Pinpoint the cell where the given text exists, returning its [x, y] midpoint coordinate. 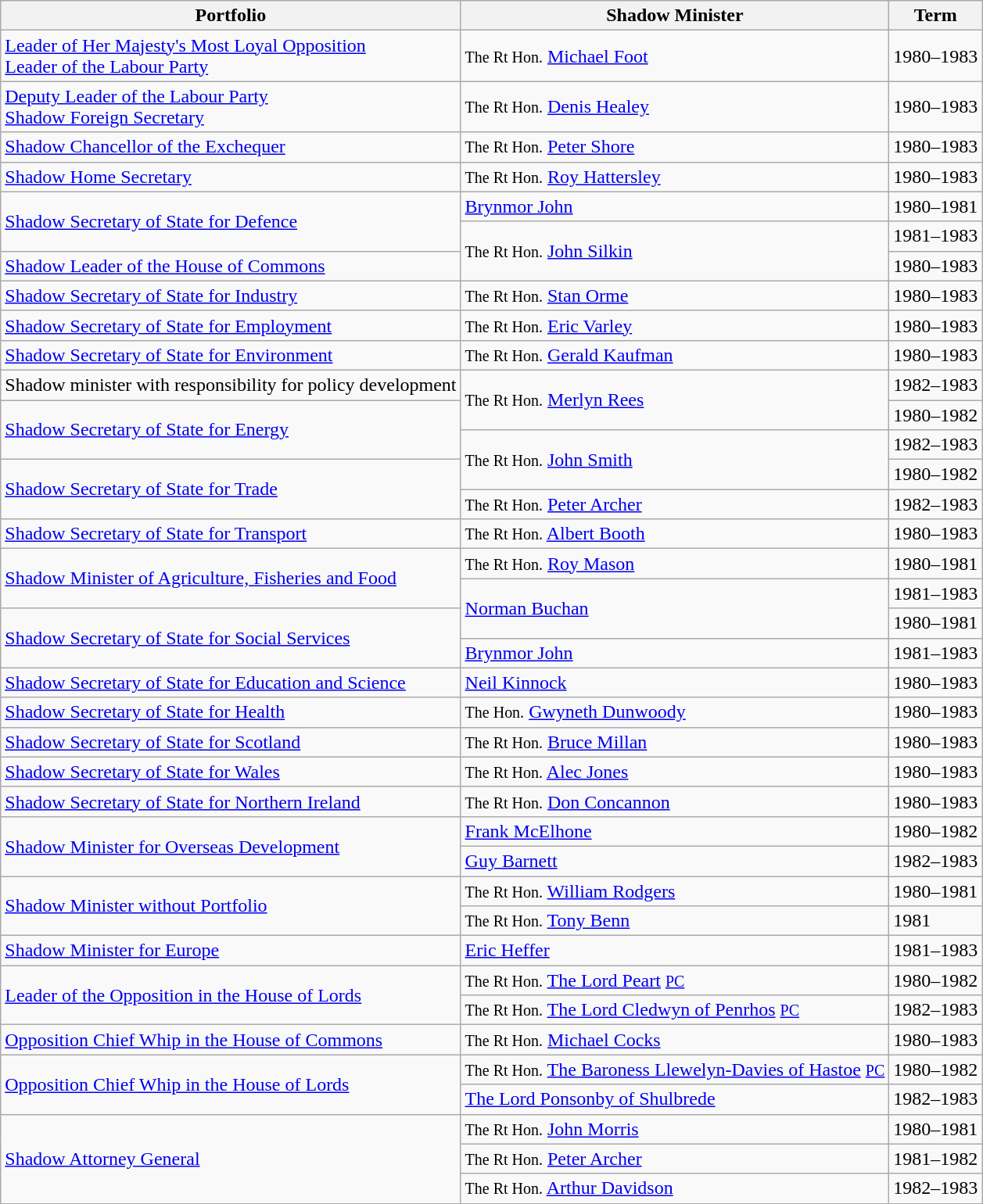
Shadow Home Secretary [231, 177]
Leader of the Opposition in the House of Lords [231, 995]
Shadow Secretary of State for Health [231, 712]
Shadow Minister [675, 16]
Eric Heffer [675, 951]
Shadow Secretary of State for Education and Science [231, 683]
Opposition Chief Whip in the House of Lords [231, 1084]
The Rt Hon. Roy Mason [675, 564]
Shadow Minister for Europe [231, 951]
The Rt Hon. Peter Shore [675, 147]
Neil Kinnock [675, 683]
The Rt Hon. John Silkin [675, 251]
The Rt Hon. Michael Foot [675, 56]
The Lord Ponsonby of Shulbrede [675, 1099]
Frank McElhone [675, 831]
Portfolio [231, 16]
The Rt Hon. Bruce Millan [675, 742]
The Rt Hon. Don Concannon [675, 801]
1981 [935, 921]
Shadow Minister without Portfolio [231, 905]
Term [935, 16]
The Rt Hon. Alec Jones [675, 772]
The Rt Hon. Stan Orme [675, 296]
Guy Barnett [675, 861]
The Rt Hon. William Rodgers [675, 890]
The Rt Hon. The Lord Cledwyn of Penrhos PC [675, 1010]
Shadow Secretary of State for Social Services [231, 638]
Shadow Leader of the House of Commons [231, 266]
The Rt Hon. Merlyn Rees [675, 400]
The Rt Hon. Denis Healey [675, 106]
Shadow Secretary of State for Wales [231, 772]
Shadow Secretary of State for Trade [231, 489]
Leader of Her Majesty's Most Loyal OppositionLeader of the Labour Party [231, 56]
Shadow Minister of Agriculture, Fisheries and Food [231, 579]
Shadow Minister for Overseas Development [231, 846]
Opposition Chief Whip in the House of Commons [231, 1040]
The Rt Hon. Michael Cocks [675, 1040]
The Rt Hon. Tony Benn [675, 921]
The Rt Hon. Albert Booth [675, 534]
Shadow Secretary of State for Environment [231, 355]
The Rt Hon. Roy Hattersley [675, 177]
The Rt Hon. John Morris [675, 1129]
The Rt Hon. Eric Varley [675, 325]
Deputy Leader of the Labour PartyShadow Foreign Secretary [231, 106]
The Hon. Gwyneth Dunwoody [675, 712]
Norman Buchan [675, 608]
Shadow Secretary of State for Employment [231, 325]
The Rt Hon. The Baroness Llewelyn-Davies of Hastoe PC [675, 1070]
Shadow Attorney General [231, 1159]
Shadow Chancellor of the Exchequer [231, 147]
Shadow Secretary of State for Energy [231, 430]
The Rt Hon. John Smith [675, 460]
Shadow Secretary of State for Transport [231, 534]
Shadow Secretary of State for Northern Ireland [231, 801]
Shadow minister with responsibility for policy development [231, 385]
1981–1982 [935, 1159]
The Rt Hon. The Lord Peart PC [675, 980]
The Rt Hon. Arthur Davidson [675, 1188]
Shadow Secretary of State for Industry [231, 296]
The Rt Hon. Gerald Kaufman [675, 355]
Shadow Secretary of State for Scotland [231, 742]
Shadow Secretary of State for Defence [231, 221]
